Detect which cell encompasses the target text, then output its [x, y] center coordinate. 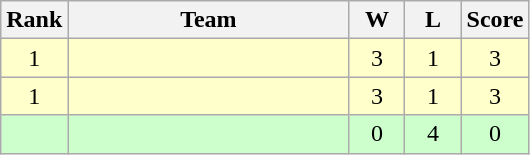
Team [208, 20]
Score [495, 20]
L [433, 20]
4 [433, 134]
Rank [34, 20]
W [377, 20]
